Identify which cell holds the provided text, then report its [x, y] central coordinate. 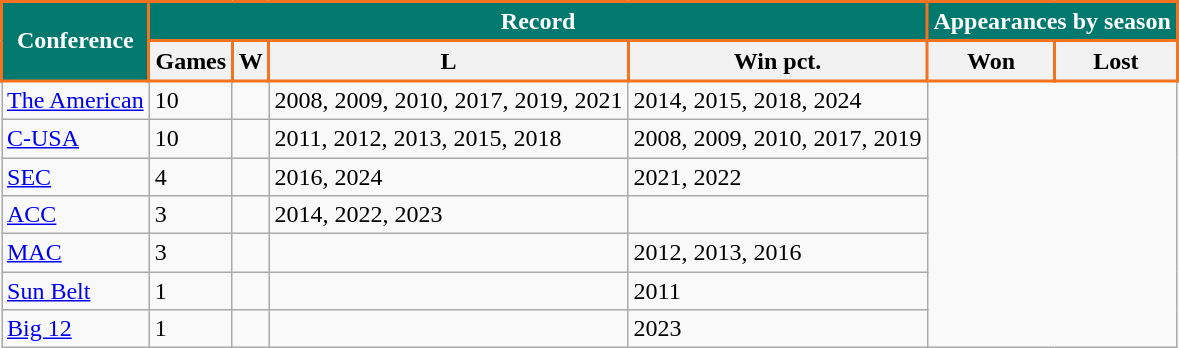
2014, 2015, 2018, 2024 [778, 100]
Record [538, 22]
2011 [778, 291]
L [448, 61]
2012, 2013, 2016 [778, 253]
C-USA [76, 138]
Won [991, 61]
2011, 2012, 2013, 2015, 2018 [448, 138]
ACC [76, 215]
SEC [76, 177]
Win pct. [778, 61]
Appearances by season [1052, 22]
2021, 2022 [778, 177]
2016, 2024 [448, 177]
4 [190, 177]
Games [190, 61]
The American [76, 100]
2008, 2009, 2010, 2017, 2019 [778, 138]
Big 12 [76, 329]
Conference [76, 42]
2008, 2009, 2010, 2017, 2019, 2021 [448, 100]
2023 [778, 329]
Sun Belt [76, 291]
W [250, 61]
2014, 2022, 2023 [448, 215]
Lost [1116, 61]
MAC [76, 253]
